Extract the (x, y) coordinate from the center of the cell holding the provided text.  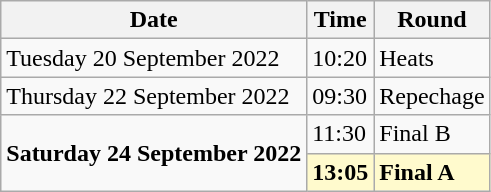
Time (340, 20)
Thursday 22 September 2022 (154, 96)
Repechage (432, 96)
10:20 (340, 58)
Date (154, 20)
Saturday 24 September 2022 (154, 153)
09:30 (340, 96)
11:30 (340, 134)
13:05 (340, 172)
Final B (432, 134)
Final A (432, 172)
Heats (432, 58)
Tuesday 20 September 2022 (154, 58)
Round (432, 20)
